Identify which cell holds the provided text, then report its (x, y) central coordinate. 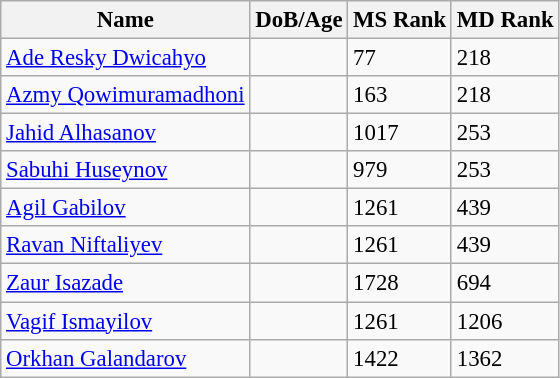
Zaur Isazade (126, 283)
Orkhan Galandarov (126, 358)
1017 (400, 133)
979 (400, 170)
1728 (400, 283)
694 (504, 283)
Vagif Ismayilov (126, 321)
MD Rank (504, 20)
Agil Gabilov (126, 208)
163 (400, 95)
1422 (400, 358)
Name (126, 20)
Azmy Qowimuramadhoni (126, 95)
1362 (504, 358)
Ade Resky Dwicahyo (126, 58)
DoB/Age (299, 20)
Jahid Alhasanov (126, 133)
MS Rank (400, 20)
1206 (504, 321)
Ravan Niftaliyev (126, 245)
Sabuhi Huseynov (126, 170)
77 (400, 58)
